Output the (X, Y) coordinate of the center of the cell containing the given text.  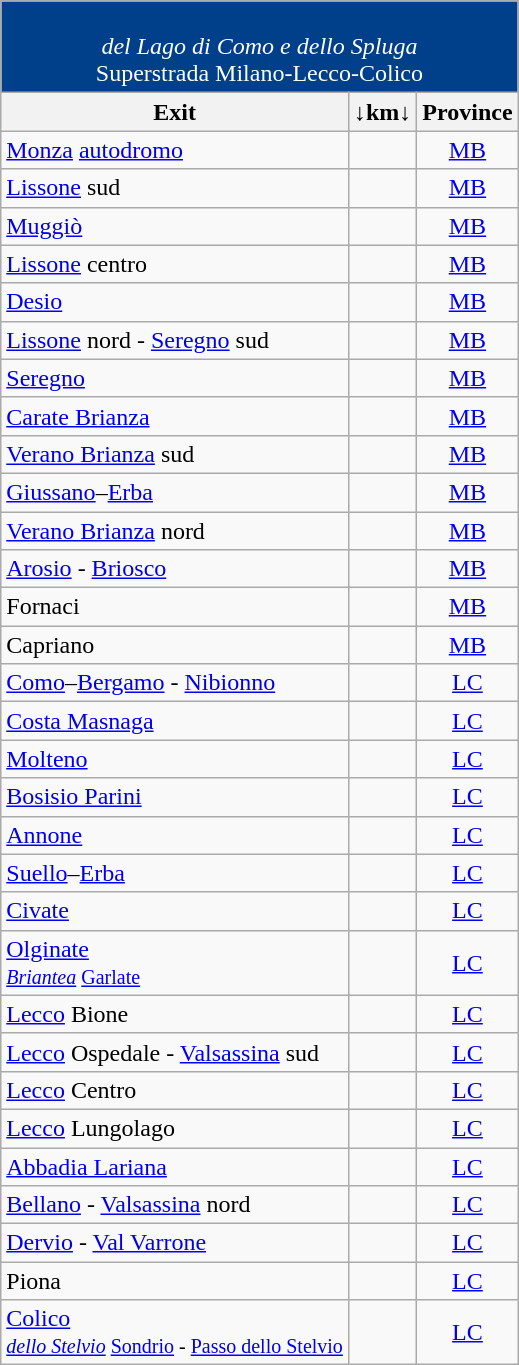
Province (468, 112)
Suello–Erba (175, 873)
Lecco Bione (175, 1014)
Olginate Briantea Garlate (175, 962)
Desio (175, 302)
Seregno (175, 378)
Giussano–Erba (175, 492)
Molteno (175, 759)
Exit (175, 112)
Muggiò (175, 226)
Monza autodromo (175, 150)
↓km↓ (382, 112)
Piona (175, 1281)
Costa Masnaga (175, 721)
Capriano (175, 645)
Verano Brianza sud (175, 454)
Como–Bergamo - Nibionno (175, 683)
Lecco Centro (175, 1090)
Lissone sud (175, 188)
Dervio - Val Varrone (175, 1243)
Lissone nord - Seregno sud (175, 340)
Bosisio Parini (175, 797)
Fornaci (175, 607)
Lissone centro (175, 264)
Carate Brianza (175, 416)
Abbadia Lariana (175, 1167)
Bellano - Valsassina nord (175, 1205)
Lecco Ospedale - Valsassina sud (175, 1052)
del Lago di Como e dello SplugaSuperstrada Milano-Lecco-Colico (260, 47)
Lecco Lungolago (175, 1128)
Annone (175, 835)
Arosio - Briosco (175, 569)
Civate (175, 911)
Verano Brianza nord (175, 531)
Colico dello Stelvio Sondrio - Passo dello Stelvio (175, 1332)
